From the cell containing the given text, extract its center point as (x, y) coordinate. 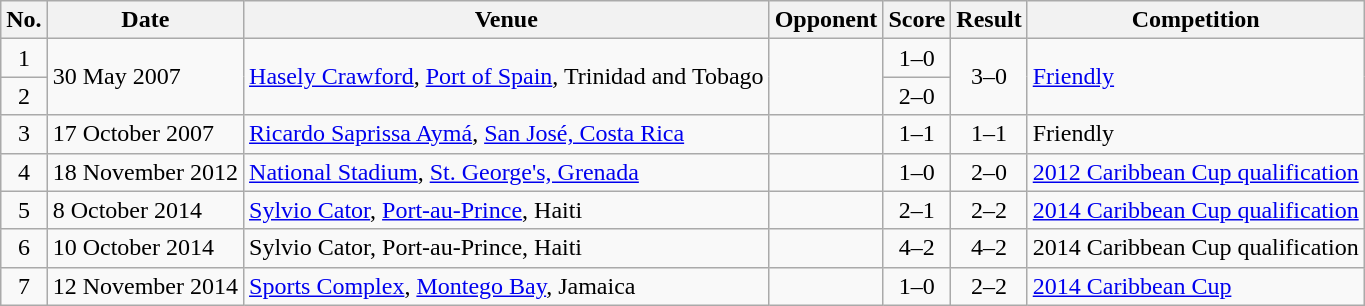
2 (24, 96)
10 October 2014 (145, 248)
Score (917, 20)
2012 Caribbean Cup qualification (1196, 172)
5 (24, 210)
3 (24, 134)
12 November 2014 (145, 286)
Opponent (826, 20)
Result (989, 20)
4 (24, 172)
18 November 2012 (145, 172)
7 (24, 286)
2014 Caribbean Cup (1196, 286)
Competition (1196, 20)
8 October 2014 (145, 210)
Date (145, 20)
Hasely Crawford, Port of Spain, Trinidad and Tobago (507, 77)
30 May 2007 (145, 77)
Ricardo Saprissa Aymá, San José, Costa Rica (507, 134)
17 October 2007 (145, 134)
1 (24, 58)
2–1 (917, 210)
National Stadium, St. George's, Grenada (507, 172)
3–0 (989, 77)
6 (24, 248)
Sports Complex, Montego Bay, Jamaica (507, 286)
No. (24, 20)
Venue (507, 20)
